Return (X, Y) of the center of cell containing provided text 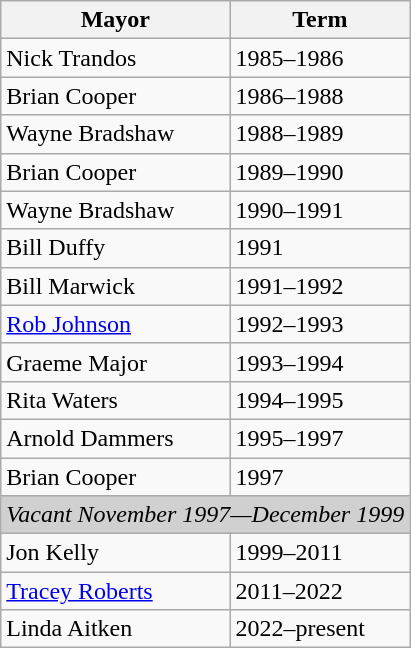
Mayor (116, 20)
Nick Trandos (116, 58)
Bill Marwick (116, 286)
Graeme Major (116, 362)
Arnold Dammers (116, 438)
Tracey Roberts (116, 591)
1991–1992 (320, 286)
1997 (320, 477)
Rita Waters (116, 400)
Vacant November 1997—December 1999 (206, 515)
Bill Duffy (116, 248)
Jon Kelly (116, 553)
1991 (320, 248)
1986–1988 (320, 96)
1989–1990 (320, 172)
1993–1994 (320, 362)
Linda Aitken (116, 629)
1988–1989 (320, 134)
1999–2011 (320, 553)
Term (320, 20)
2022–present (320, 629)
1990–1991 (320, 210)
Rob Johnson (116, 324)
1994–1995 (320, 400)
1985–1986 (320, 58)
1995–1997 (320, 438)
2011–2022 (320, 591)
1992–1993 (320, 324)
